Output the (x, y) coordinate of the center of the cell containing the given text.  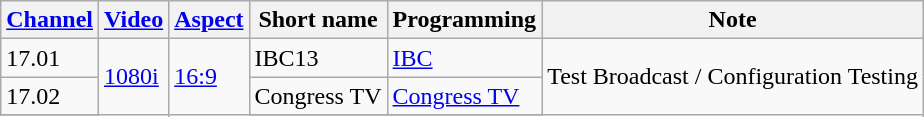
Channel (50, 20)
Short name (318, 20)
IBC (464, 58)
Aspect (209, 20)
1080i (134, 77)
Programming (464, 20)
Test Broadcast / Configuration Testing (733, 77)
17.01 (50, 58)
17.02 (50, 96)
Video (134, 20)
IBC13 (318, 58)
16:9 (209, 77)
Note (733, 20)
